For the text-containing cell, return its midpoint in (x, y) coordinate format. 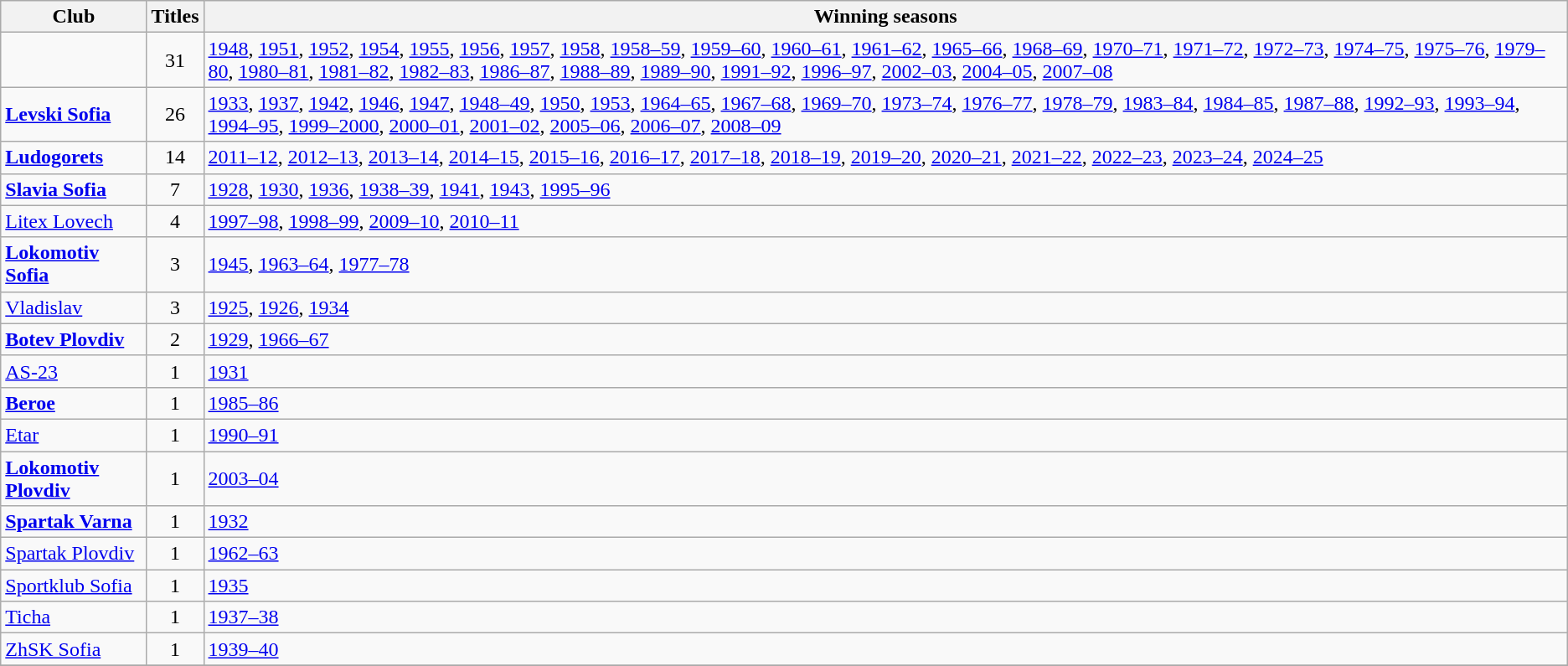
14 (175, 157)
1925, 1926, 1934 (885, 307)
1997–98, 1998–99, 2009–10, 2010–11 (885, 221)
7 (175, 189)
1935 (885, 586)
31 (175, 60)
2003–04 (885, 478)
1985–86 (885, 403)
Ludogorets (74, 157)
2011–12, 2012–13, 2013–14, 2014–15, 2015–16, 2016–17, 2017–18, 2018–19, 2019–20, 2020–21, 2021–22, 2022–23, 2023–24, 2024–25 (885, 157)
1932 (885, 522)
Botev Plovdiv (74, 339)
1962–63 (885, 554)
AS-23 (74, 371)
2 (175, 339)
1929, 1966–67 (885, 339)
ZhSK Sofia (74, 649)
Vladislav (74, 307)
Ticha (74, 617)
Spartak Varna (74, 522)
1945, 1963–64, 1977–78 (885, 265)
Winning seasons (885, 17)
Lokomotiv Sofia (74, 265)
Club (74, 17)
Spartak Plovdiv (74, 554)
Titles (175, 17)
1939–40 (885, 649)
1928, 1930, 1936, 1938–39, 1941, 1943, 1995–96 (885, 189)
1931 (885, 371)
Levski Sofia (74, 114)
4 (175, 221)
26 (175, 114)
Beroe (74, 403)
Sportklub Sofia (74, 586)
Etar (74, 435)
Litex Lovech (74, 221)
1990–91 (885, 435)
Lokomotiv Plovdiv (74, 478)
1937–38 (885, 617)
Slavia Sofia (74, 189)
